Return the (x, y) coordinate for the center point of the cell that contains the specified text.  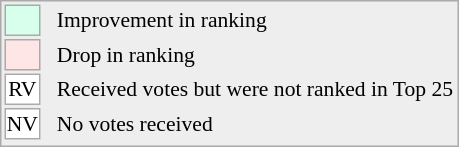
NV (22, 124)
RV (22, 90)
Improvement in ranking (254, 20)
Drop in ranking (254, 55)
No votes received (254, 124)
Received votes but were not ranked in Top 25 (254, 90)
